Locate the cell with the specified text and output its [x, y] center coordinate. 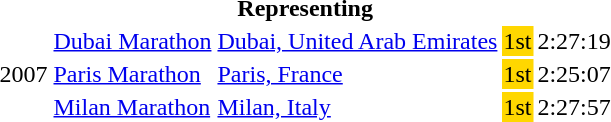
Paris Marathon [132, 74]
Dubai Marathon [132, 41]
Dubai, United Arab Emirates [358, 41]
Paris, France [358, 74]
Milan Marathon [132, 107]
Milan, Italy [358, 107]
